Locate the cell with the specified text and output its [X, Y] center coordinate. 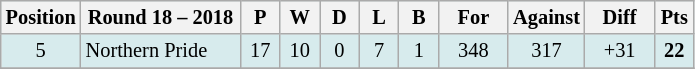
B [419, 17]
Pts [674, 17]
Diff [620, 17]
+31 [620, 51]
5 [41, 51]
Position [41, 17]
Northern Pride [161, 51]
P [260, 17]
317 [546, 51]
W [300, 17]
348 [474, 51]
For [474, 17]
Against [546, 17]
1 [419, 51]
17 [260, 51]
0 [340, 51]
10 [300, 51]
L [379, 17]
Round 18 – 2018 [161, 17]
7 [379, 51]
D [340, 17]
22 [674, 51]
